Find where the given text appears and provide that cell's center as [x, y] coordinate. 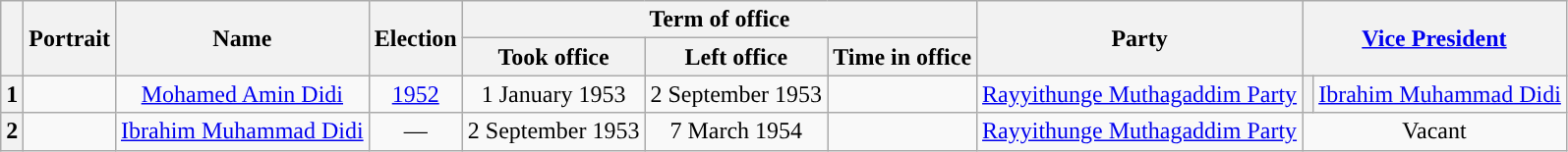
7 March 1954 [736, 131]
Election [415, 38]
Term of office [720, 20]
Vice President [1435, 38]
Time in office [902, 57]
Name [242, 38]
Left office [736, 57]
Party [1140, 38]
Mohamed Amin Didi [242, 94]
Vacant [1435, 131]
1 January 1953 [553, 94]
1 [12, 94]
Portrait [70, 38]
2 [12, 131]
— [415, 131]
Took office [553, 57]
1952 [415, 94]
